Scan for the cell matching the given text and deliver its (X, Y) coordinate at center. 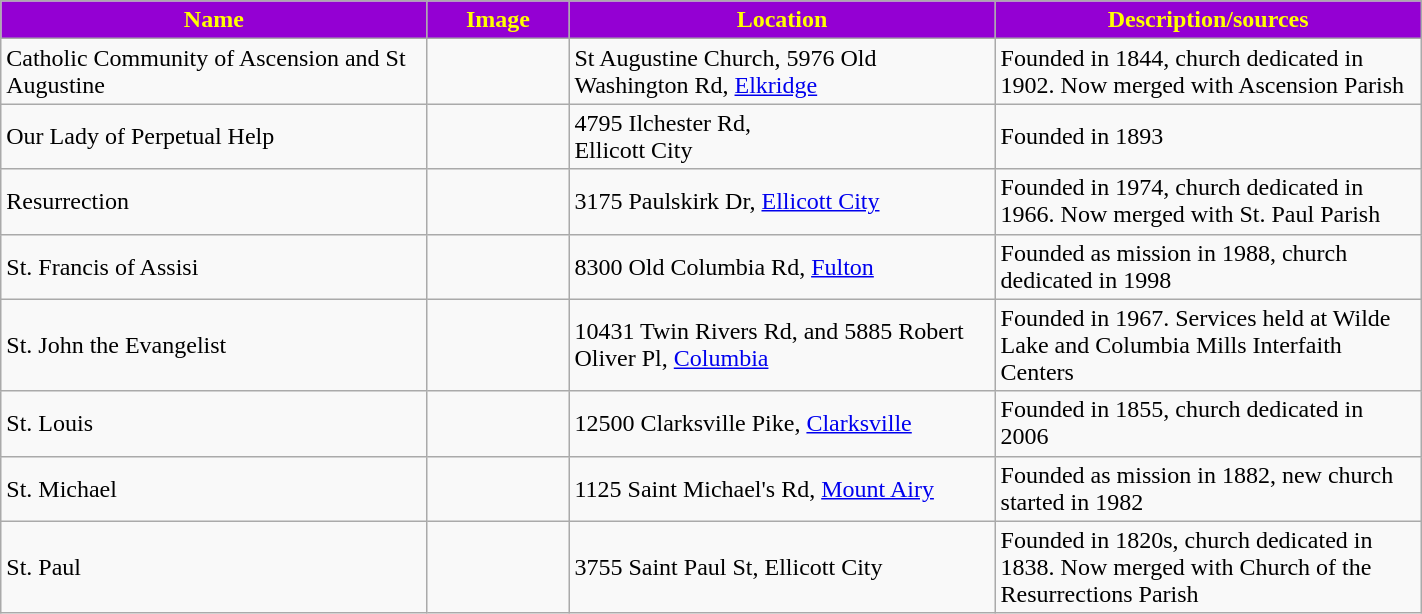
Image (498, 20)
St. Louis (214, 424)
Location (782, 20)
St. John the Evangelist (214, 345)
St. Paul (214, 567)
Founded as mission in 1988, church dedicated in 1998 (1208, 266)
Founded as mission in 1882, new church started in 1982 (1208, 488)
Our Lady of Perpetual Help (214, 136)
3755 Saint Paul St, Ellicott City (782, 567)
1125 Saint Michael's Rd, Mount Airy (782, 488)
Resurrection (214, 202)
Founded in 1844, church dedicated in 1902. Now merged with Ascension Parish (1208, 72)
St. Michael (214, 488)
Founded in 1893 (1208, 136)
Name (214, 20)
St. Francis of Assisi (214, 266)
3175 Paulskirk Dr, Ellicott City (782, 202)
Founded in 1967. Services held at Wilde Lake and Columbia Mills Interfaith Centers (1208, 345)
4795 Ilchester Rd,Ellicott City (782, 136)
Catholic Community of Ascension and St Augustine (214, 72)
St Augustine Church, 5976 Old Washington Rd, Elkridge (782, 72)
Founded in 1855, church dedicated in 2006 (1208, 424)
12500 Clarksville Pike, Clarksville (782, 424)
Founded in 1974, church dedicated in 1966. Now merged with St. Paul Parish (1208, 202)
8300 Old Columbia Rd, Fulton (782, 266)
10431 Twin Rivers Rd, and 5885 Robert Oliver Pl, Columbia (782, 345)
Description/sources (1208, 20)
Founded in 1820s, church dedicated in 1838. Now merged with Church of the Resurrections Parish (1208, 567)
